Extract the [x, y] coordinate from the center of the cell holding the provided text.  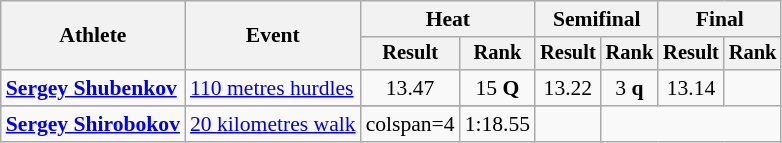
1:18.55 [498, 124]
colspan=4 [410, 124]
110 metres hurdles [273, 88]
Sergey Shubenkov [93, 88]
13.47 [410, 88]
Athlete [93, 36]
Sergey Shirobokov [93, 124]
15 Q [498, 88]
Event [273, 36]
3 q [630, 88]
Final [720, 19]
Heat [448, 19]
Semifinal [596, 19]
13.14 [691, 88]
20 kilometres walk [273, 124]
13.22 [568, 88]
